Return the [x, y] coordinate for the center point of the cell that contains the specified text.  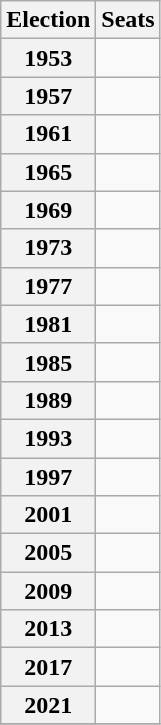
1961 [48, 134]
1977 [48, 286]
1953 [48, 58]
2013 [48, 629]
2009 [48, 591]
1969 [48, 210]
1957 [48, 96]
1997 [48, 477]
2005 [48, 553]
1985 [48, 362]
1993 [48, 438]
Election [48, 20]
1981 [48, 324]
1973 [48, 248]
1965 [48, 172]
2017 [48, 667]
1989 [48, 400]
Seats [128, 20]
2021 [48, 705]
2001 [48, 515]
